Provide the [X, Y] coordinate of the cell's center where the given text is located.  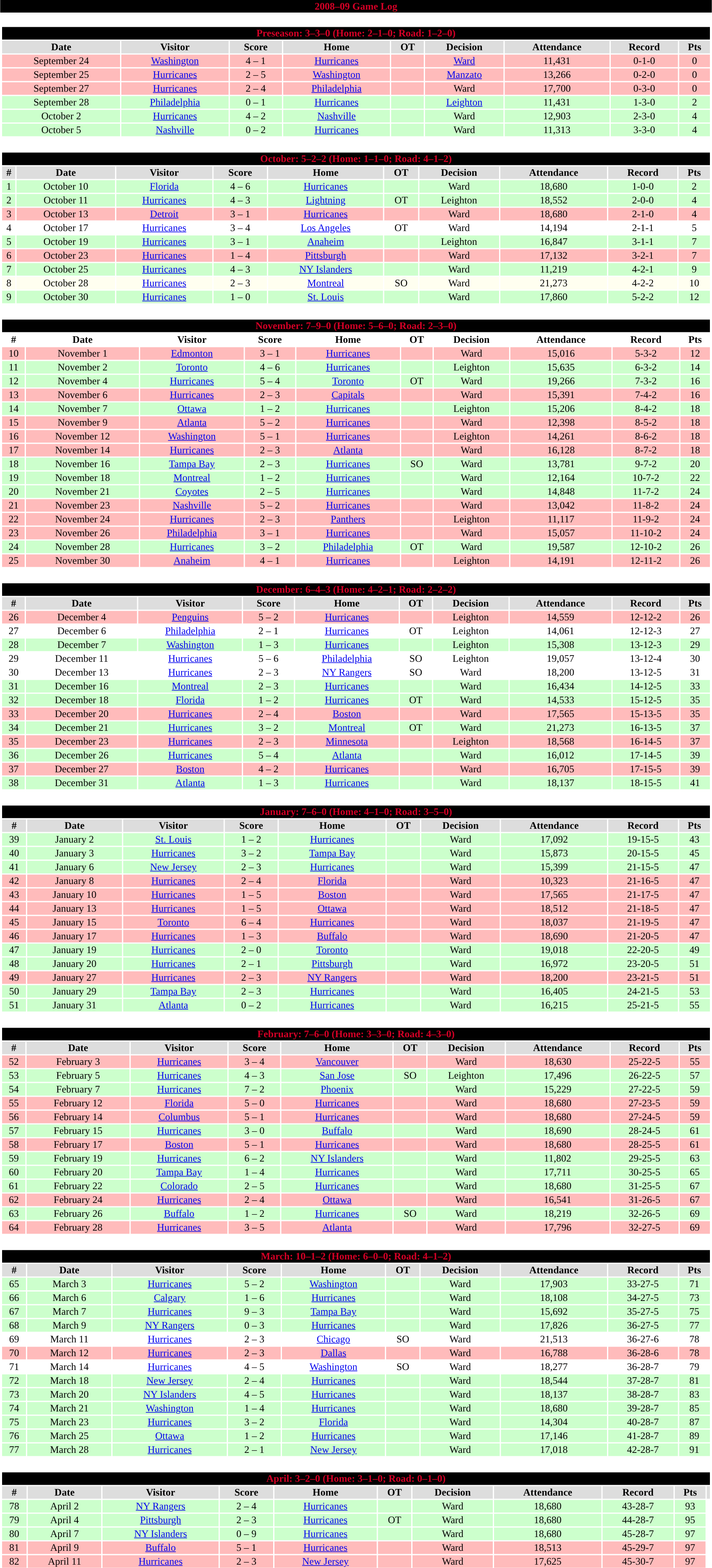
36-27-5 [643, 1326]
December 6 [82, 631]
18,219 [557, 1213]
31-26-5 [644, 1200]
42 [14, 881]
April 7 [64, 1534]
October 11 [66, 200]
October 30 [66, 297]
February: 7–6–0 (Home: 3–3–0; Road: 4–3–0) [356, 1034]
38-28-7 [643, 1394]
January 8 [74, 881]
February 12 [78, 1103]
5 – 0 [254, 1103]
17 [13, 450]
19 [13, 478]
15,399 [554, 867]
25-22-5 [644, 1062]
January 13 [74, 909]
8-7-2 [646, 450]
March 12 [69, 1353]
16,847 [554, 242]
November 16 [83, 464]
54 [13, 1090]
February 7 [78, 1090]
6-3-2 [646, 367]
11,219 [554, 269]
58 [13, 1145]
2-0-0 [643, 200]
17,711 [557, 1172]
14,194 [554, 228]
18,552 [554, 200]
15,206 [561, 409]
25-21-5 [643, 1005]
11,117 [561, 519]
15,016 [561, 354]
September 24 [61, 61]
December 27 [82, 769]
November: 7–9–0 (Home: 5–6–0; Road: 2–3–0) [356, 326]
17,146 [554, 1436]
21-16-5 [643, 881]
December 26 [82, 756]
11,313 [557, 130]
Coyotes [192, 492]
April 2 [64, 1506]
Calgary [169, 1298]
82 [14, 1562]
44 [14, 909]
26-22-5 [644, 1075]
San Jose [337, 1075]
21-18-5 [643, 909]
15-12-5 [646, 700]
February 26 [78, 1213]
April 9 [64, 1547]
15,692 [554, 1311]
16,012 [561, 756]
21-15-5 [643, 867]
2-3-0 [644, 116]
December 11 [82, 658]
November 23 [83, 505]
80 [14, 1534]
17-14-5 [646, 756]
45-30-7 [638, 1562]
12-12-2 [646, 617]
7-3-2 [646, 381]
28 [13, 645]
14,304 [554, 1422]
76 [14, 1436]
13-12-3 [646, 645]
November 14 [83, 450]
16,405 [554, 992]
19,587 [561, 547]
November 28 [83, 547]
14-12-5 [646, 686]
January 31 [74, 1005]
March 6 [69, 1298]
1 [9, 186]
September 25 [61, 75]
38 [13, 783]
74 [14, 1409]
December: 6–4–3 (Home: 4–2–1; Road: 2–2–2) [356, 590]
23 [13, 533]
36-27-6 [643, 1339]
Chicago [333, 1339]
4-2-2 [643, 283]
16,972 [554, 964]
68 [14, 1326]
March 23 [69, 1422]
16,434 [561, 686]
2008–09 Game Log [356, 6]
15-13-5 [646, 714]
Preseason: 3–3–0 (Home: 2–1–0; Road: 1–2–0) [356, 33]
January 3 [74, 853]
January 27 [74, 977]
15,391 [561, 395]
95 [690, 1520]
66 [14, 1298]
17,018 [554, 1450]
7-4-2 [646, 395]
Detroit [164, 214]
36-28-7 [643, 1367]
27-23-5 [644, 1103]
0 – 3 [254, 1326]
November 6 [83, 395]
10-7-2 [646, 478]
17,625 [548, 1562]
October 13 [66, 214]
December 21 [82, 728]
March 14 [69, 1367]
April: 3–2–0 (Home: 3–1–0; Road: 0–1–0) [356, 1479]
December 31 [82, 783]
1-0-0 [643, 186]
15,873 [554, 853]
64 [13, 1228]
19,266 [561, 381]
48 [14, 964]
14,848 [561, 492]
32 [13, 700]
Manzato [464, 75]
March: 10–1–2 (Home: 6–0–0; Road: 4–1–2) [356, 1256]
22-20-5 [643, 950]
15 [13, 422]
17,826 [554, 1326]
14,061 [561, 631]
March 11 [69, 1339]
23-20-5 [643, 964]
43-28-7 [638, 1506]
September 27 [61, 88]
February 5 [78, 1075]
14,261 [561, 437]
December 4 [82, 617]
5-2-2 [643, 297]
8-5-2 [646, 422]
December 20 [82, 714]
11-7-2 [646, 492]
14,559 [561, 617]
83 [694, 1394]
21-17-5 [643, 895]
2 – 0 [251, 950]
11 [13, 367]
13,781 [561, 464]
36-28-6 [643, 1353]
42-28-7 [643, 1450]
24-21-5 [643, 992]
October 19 [66, 242]
October: 5–2–2 (Home: 1–1–0; Road: 4–1–2) [356, 159]
Vancouver [337, 1062]
40-28-7 [643, 1422]
January 15 [74, 922]
0-2-0 [644, 75]
9 – 3 [254, 1311]
December 18 [82, 700]
91 [694, 1450]
March 9 [69, 1326]
39-28-7 [643, 1409]
18,568 [561, 741]
5-3-2 [646, 354]
44-28-7 [638, 1520]
17,132 [554, 256]
19,018 [554, 950]
March 25 [69, 1436]
October 28 [66, 283]
18,277 [554, 1367]
11-9-2 [646, 519]
11-10-2 [646, 533]
November 24 [83, 519]
40 [14, 853]
3-1-1 [643, 242]
17,903 [554, 1284]
13,266 [557, 75]
January 6 [74, 867]
11,802 [557, 1158]
0 – 1 [256, 103]
October 23 [66, 256]
January: 7–6–0 (Home: 4–1–0; Road: 3–5–0) [356, 812]
October 10 [66, 186]
18,513 [548, 1547]
Edmonton [192, 354]
November 30 [83, 560]
October 2 [61, 116]
March 7 [69, 1311]
April 4 [64, 1520]
3 – 5 [254, 1228]
Los Angeles [325, 228]
60 [13, 1172]
11-8-2 [646, 505]
3-3-0 [644, 130]
Minnesota [347, 741]
52 [13, 1062]
January 10 [74, 895]
12-10-2 [646, 547]
March 21 [69, 1409]
14,533 [561, 700]
12,903 [557, 116]
6 – 2 [254, 1158]
46 [14, 936]
13-12-4 [646, 658]
34-27-5 [643, 1298]
3 – 0 [254, 1131]
Penguins [190, 617]
4-2-1 [643, 269]
50 [14, 992]
25 [13, 560]
December 16 [82, 686]
89 [694, 1436]
February 14 [78, 1117]
16,215 [554, 1005]
12-12-3 [646, 631]
31-25-5 [644, 1186]
27-24-5 [644, 1117]
0-1-0 [644, 61]
12,398 [561, 422]
13-12-5 [646, 673]
Colorado [179, 1186]
November 2 [83, 367]
19,057 [561, 658]
February 17 [78, 1145]
14,191 [561, 560]
18,037 [554, 922]
February 19 [78, 1158]
28-24-5 [644, 1131]
8 [9, 283]
November 9 [83, 422]
February 3 [78, 1062]
8-6-2 [646, 437]
6 – 4 [251, 922]
17,860 [554, 297]
16,541 [557, 1200]
1 – 0 [240, 297]
21,513 [554, 1339]
March 18 [69, 1381]
February 28 [78, 1228]
15,229 [557, 1090]
November 21 [83, 492]
34 [13, 728]
March 3 [69, 1284]
70 [14, 1353]
January 20 [74, 964]
72 [14, 1381]
23-21-5 [643, 977]
December 13 [82, 673]
62 [13, 1200]
January 19 [74, 950]
Columbus [179, 1117]
January 17 [74, 936]
2-1-1 [643, 228]
28-25-5 [644, 1145]
3 [9, 214]
56 [13, 1117]
November 4 [83, 381]
17,700 [557, 88]
December 23 [82, 741]
35-27-5 [643, 1311]
January 29 [74, 992]
15,635 [561, 367]
15,057 [561, 533]
87 [694, 1422]
5 – 6 [269, 658]
13 [13, 395]
93 [690, 1506]
0 – 9 [246, 1534]
March 28 [69, 1450]
November 7 [83, 409]
12-11-2 [646, 560]
October 17 [66, 228]
October 5 [61, 130]
9-7-2 [646, 464]
1 – 6 [254, 1298]
8-4-2 [646, 409]
March 20 [69, 1394]
Panthers [348, 519]
17,796 [557, 1228]
December 7 [82, 645]
November 18 [83, 478]
April 11 [64, 1562]
21 [13, 505]
6 [9, 256]
27-22-5 [644, 1090]
32-26-5 [644, 1213]
October 25 [66, 269]
41-28-7 [643, 1436]
0-3-0 [644, 88]
February 22 [78, 1186]
18,512 [554, 909]
16,705 [561, 769]
45-29-7 [638, 1547]
13,042 [561, 505]
30-25-5 [644, 1172]
45-28-7 [638, 1534]
3-2-1 [643, 256]
Lightning [325, 200]
32-27-5 [644, 1228]
85 [694, 1409]
18-15-5 [646, 783]
7 – 2 [254, 1090]
17,092 [554, 839]
Dallas [333, 1353]
November 12 [83, 437]
February 15 [78, 1131]
21-19-5 [643, 922]
21-20-5 [643, 936]
16,128 [561, 450]
November 26 [83, 533]
16-14-5 [646, 741]
29-25-5 [644, 1158]
Capitals [348, 395]
17,496 [557, 1075]
2-1-0 [643, 214]
17-15-5 [646, 769]
33-27-5 [643, 1284]
18,630 [557, 1062]
12,164 [561, 478]
18,108 [554, 1298]
1-3-0 [644, 103]
January 2 [74, 839]
20-15-5 [643, 853]
37-28-7 [643, 1381]
Phoenix [337, 1090]
10,323 [554, 881]
15,308 [561, 645]
November 1 [83, 354]
16,788 [554, 1353]
February 20 [78, 1172]
September 28 [61, 103]
February 24 [78, 1200]
16-13-5 [646, 728]
36 [13, 756]
19-15-5 [643, 839]
18,544 [554, 1381]
